Capture the cell that displays the provided text and extract its [x, y] central coordinate. 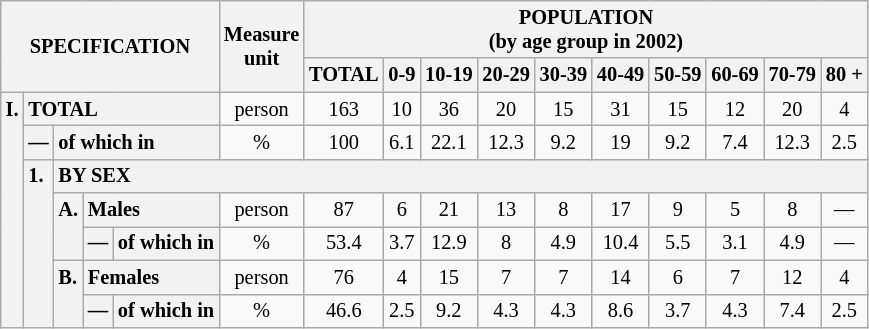
36 [448, 109]
POPULATION (by age group in 2002) [586, 29]
SPECIFICATION [110, 46]
9 [678, 210]
Males [151, 210]
70-79 [792, 75]
17 [620, 210]
40-49 [620, 75]
10-19 [448, 75]
10 [402, 109]
10.4 [620, 243]
BY SEX [461, 176]
5 [734, 210]
46.6 [344, 311]
8.6 [620, 311]
21 [448, 210]
80 + [844, 75]
B. [68, 294]
163 [344, 109]
A. [68, 226]
13 [506, 210]
3.1 [734, 243]
19 [620, 142]
100 [344, 142]
5.5 [678, 243]
14 [620, 277]
1. [38, 243]
31 [620, 109]
Females [151, 277]
50-59 [678, 75]
53.4 [344, 243]
87 [344, 210]
76 [344, 277]
I. [12, 210]
0-9 [402, 75]
12.9 [448, 243]
60-69 [734, 75]
22.1 [448, 142]
20-29 [506, 75]
6.1 [402, 142]
30-39 [564, 75]
Measure unit [262, 46]
